Provide the (X, Y) coordinate of the cell's center where the given text is located.  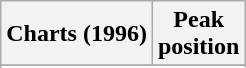
Peakposition (198, 34)
Charts (1996) (77, 34)
